Extract the [x, y] coordinate from the center of the cell holding the provided text.  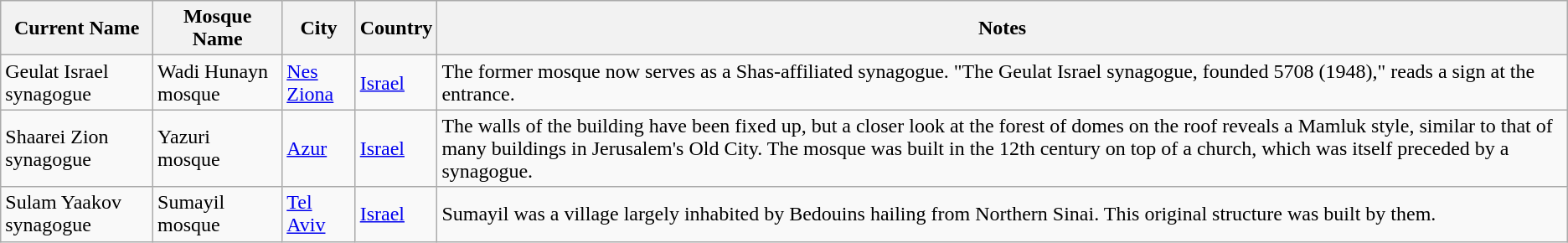
Current Name [77, 28]
Tel Aviv [318, 215]
Notes [1002, 28]
Yazuri mosque [218, 148]
Sulam Yaakov synagogue [77, 215]
Geulat Israel synagogue [77, 82]
Azur [318, 148]
Sumayil mosque [218, 215]
Shaarei Zion synagogue [77, 148]
Sumayil was a village largely inhabited by Bedouins hailing from Northern Sinai. This original structure was built by them. [1002, 215]
Mosque Name [218, 28]
The former mosque now serves as a Shas-affiliated synagogue. "The Geulat Israel synagogue, founded 5708 (1948)," reads a sign at the entrance. [1002, 82]
Country [396, 28]
Wadi Hunayn mosque [218, 82]
City [318, 28]
Nes Ziona [318, 82]
